From the cell containing the given text, extract its center point as (x, y) coordinate. 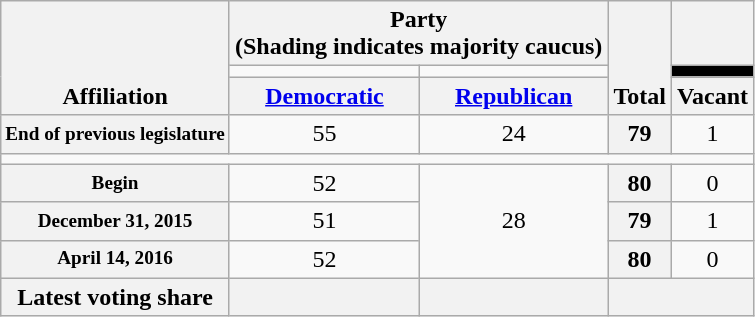
Latest voting share (116, 297)
Republican (514, 96)
April 14, 2016 (116, 259)
Total (640, 58)
Vacant (712, 96)
Affiliation (116, 58)
Party (Shading indicates majority caucus) (418, 34)
55 (324, 134)
24 (514, 134)
Democratic (324, 96)
Begin (116, 183)
28 (514, 221)
End of previous legislature (116, 134)
December 31, 2015 (116, 221)
51 (324, 221)
